Find where the given text appears and provide that cell's center as [x, y] coordinate. 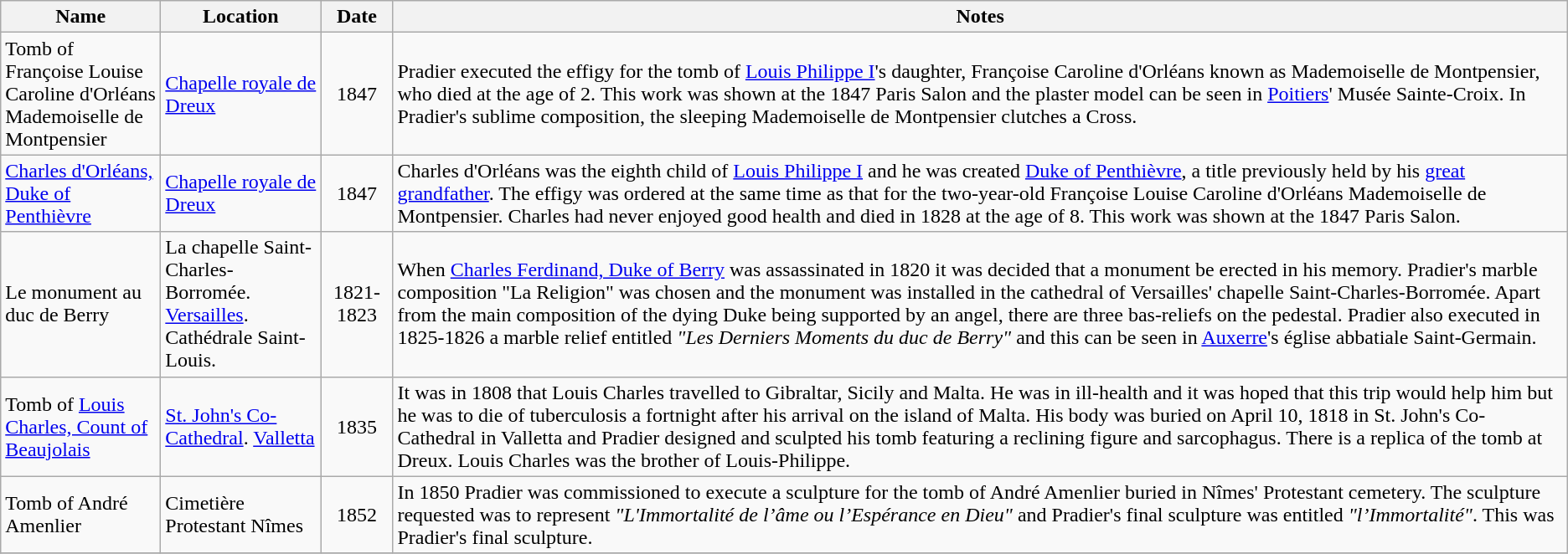
1821-1823 [357, 305]
1835 [357, 427]
La chapelle Saint-Charles-Borromée. Versailles. Cathédrale Saint-Louis. [241, 305]
Cimetière Protestant Nîmes [241, 515]
Tomb of Françoise Louise Caroline d'Orléans Mademoiselle de Montpensier [80, 94]
St. John's Co-Cathedral. Valletta [241, 427]
Tomb of Louis Charles, Count of Beaujolais [80, 427]
Notes [980, 17]
Charles d'Orléans, Duke of Penthièvre [80, 193]
Date [357, 17]
Tomb of André Amenlier [80, 515]
1852 [357, 515]
Location [241, 17]
Le monument au duc de Berry [80, 305]
Name [80, 17]
